Scan for the cell matching the given text and deliver its (X, Y) coordinate at center. 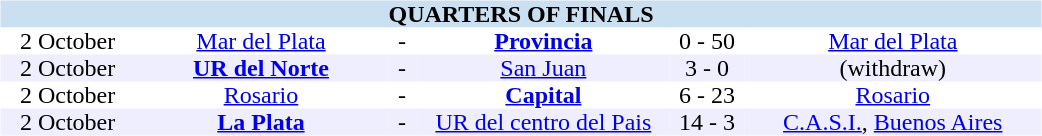
0 - 50 (707, 42)
La Plata (262, 122)
UR del centro del Pais (544, 122)
14 - 3 (707, 122)
6 - 23 (707, 96)
UR del Norte (262, 68)
QUARTERS OF FINALS (520, 14)
3 - 0 (707, 68)
(withdraw) (892, 68)
San Juan (544, 68)
C.A.S.I., Buenos Aires (892, 122)
Capital (544, 96)
Provincia (544, 42)
